Locate the cell with the specified text and output its [X, Y] center coordinate. 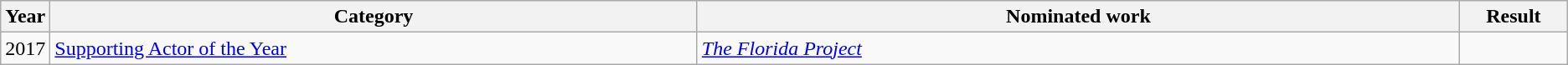
Year [25, 17]
Supporting Actor of the Year [374, 48]
The Florida Project [1078, 48]
Nominated work [1078, 17]
Category [374, 17]
2017 [25, 48]
Result [1514, 17]
